Provide the (X, Y) coordinate of the cell's center where the given text is located.  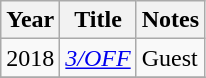
Year (30, 20)
Title (98, 20)
2018 (30, 58)
Guest (170, 58)
3/OFF (98, 58)
Notes (170, 20)
